Extract the [x, y] coordinate from the center of the cell holding the provided text.  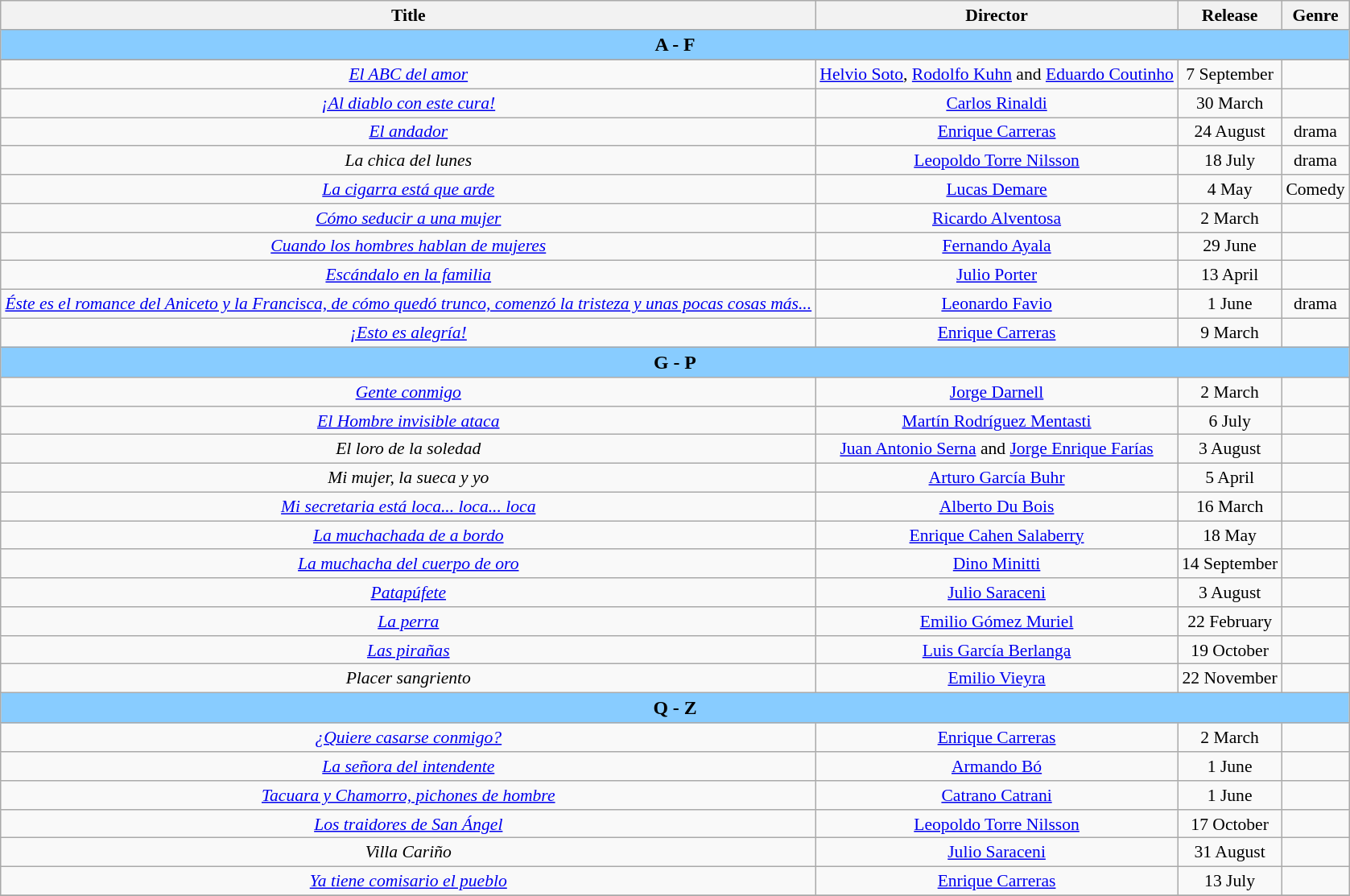
El loro de la soledad [408, 449]
El ABC del amor [408, 75]
Mi secretaria está loca... loca... loca [408, 506]
Q - Z [675, 708]
A - F [675, 45]
13 July [1230, 882]
22 November [1230, 679]
El andador [408, 132]
24 August [1230, 132]
La cigarra está que arde [408, 189]
Cómo seducir a una mujer [408, 218]
31 August [1230, 853]
La chica del lunes [408, 161]
Juan Antonio Serna and Jorge Enrique Farías [997, 449]
¡Esto es alegría! [408, 332]
19 October [1230, 650]
Mi mujer, la sueca y yo [408, 478]
Director [997, 15]
Ricardo Alventosa [997, 218]
Martín Rodríguez Mentasti [997, 421]
17 October [1230, 824]
Jorge Darnell [997, 392]
Ya tiene comisario el pueblo [408, 882]
Las pirañas [408, 650]
5 April [1230, 478]
La muchachada de a bordo [408, 535]
Armando Bó [997, 766]
Release [1230, 15]
Helvio Soto, Rodolfo Kuhn and Eduardo Coutinho [997, 75]
Los traidores de San Ángel [408, 824]
18 July [1230, 161]
6 July [1230, 421]
Genre [1315, 15]
Éste es el romance del Aniceto y la Francisca, de cómo quedó trunco, comenzó la tristeza y unas pocas cosas más... [408, 304]
30 March [1230, 103]
Carlos Rinaldi [997, 103]
Leonardo Favio [997, 304]
Emilio Gómez Muriel [997, 621]
29 June [1230, 246]
7 September [1230, 75]
Enrique Cahen Salaberry [997, 535]
Catrano Catrani [997, 795]
Villa Cariño [408, 853]
Julio Porter [997, 275]
¡Al diablo con este cura! [408, 103]
El Hombre invisible ataca [408, 421]
¿Quiere casarse conmigo? [408, 738]
13 April [1230, 275]
G - P [675, 362]
La perra [408, 621]
Placer sangriento [408, 679]
Title [408, 15]
Alberto Du Bois [997, 506]
Fernando Ayala [997, 246]
La muchacha del cuerpo de oro [408, 564]
Luis García Berlanga [997, 650]
18 May [1230, 535]
Emilio Vieyra [997, 679]
Escándalo en la familia [408, 275]
Lucas Demare [997, 189]
16 March [1230, 506]
Cuando los hombres hablan de mujeres [408, 246]
Dino Minitti [997, 564]
Arturo García Buhr [997, 478]
Comedy [1315, 189]
9 March [1230, 332]
4 May [1230, 189]
La señora del intendente [408, 766]
22 February [1230, 621]
Gente conmigo [408, 392]
Tacuara y Chamorro, pichones de hombre [408, 795]
Patapúfete [408, 593]
14 September [1230, 564]
